Capture the cell that displays the provided text and extract its (x, y) central coordinate. 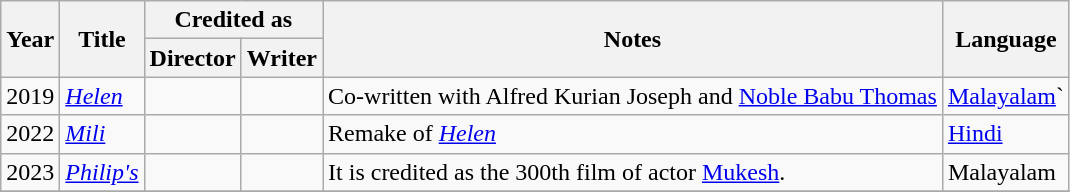
Malayalam` (1006, 96)
2019 (30, 96)
Malayalam (1006, 172)
Notes (633, 39)
Writer (282, 58)
Co-written with Alfred Kurian Joseph and Noble Babu Thomas (633, 96)
Language (1006, 39)
Title (102, 39)
Director (192, 58)
Credited as (233, 20)
Remake of Helen (633, 134)
It is credited as the 300th film of actor Mukesh. (633, 172)
Mili (102, 134)
Hindi (1006, 134)
Philip's (102, 172)
Helen (102, 96)
2022 (30, 134)
Year (30, 39)
2023 (30, 172)
